Return the (X, Y) coordinate for the center point of the cell that contains the specified text.  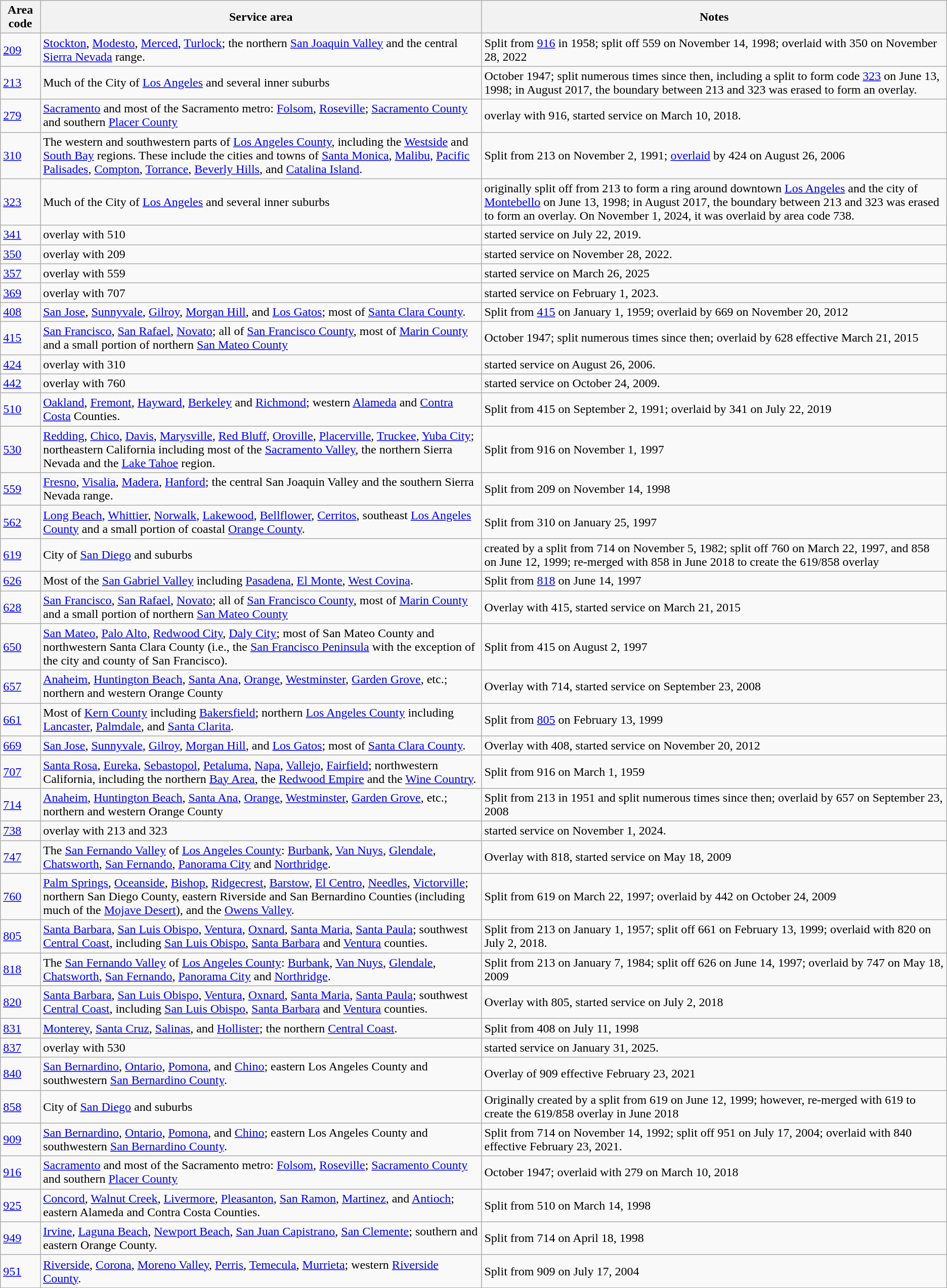
Riverside, Corona, Moreno Valley, Perris, Temecula, Murrieta; western Riverside County. (261, 1271)
310 (20, 155)
overlay with 209 (261, 254)
Split from 213 on January 7, 1984; split off 626 on June 14, 1997; overlaid by 747 on May 18, 2009 (714, 970)
916 (20, 1172)
369 (20, 293)
357 (20, 273)
started service on November 1, 2024. (714, 830)
Split from 510 on March 14, 1998 (714, 1206)
Overlay with 714, started service on September 23, 2008 (714, 686)
Split from 415 on January 1, 1959; overlaid by 669 on November 20, 2012 (714, 312)
started service on October 24, 2009. (714, 384)
Irvine, Laguna Beach, Newport Beach, San Juan Capistrano, San Clemente; southern and eastern Orange County. (261, 1238)
818 (20, 970)
Service area (261, 17)
Oakland, Fremont, Hayward, Berkeley and Richmond; western Alameda and Contra Costa Counties. (261, 410)
Split from 714 on April 18, 1998 (714, 1238)
442 (20, 384)
Split from 916 on November 1, 1997 (714, 449)
Overlay with 818, started service on May 18, 2009 (714, 856)
619 (20, 555)
Originally created by a split from 619 on June 12, 1999; however, re-merged with 619 to create the 619/858 overlay in June 2018 (714, 1106)
415 (20, 338)
Split from 213 in 1951 and split numerous times since then; overlaid by 657 on September 23, 2008 (714, 805)
424 (20, 364)
837 (20, 1048)
408 (20, 312)
747 (20, 856)
209 (20, 50)
760 (20, 897)
650 (20, 647)
overlay with 213 and 323 (261, 830)
Split from 209 on November 14, 1998 (714, 489)
Area code (20, 17)
Split from 916 in 1958; split off 559 on November 14, 1998; overlaid with 350 on November 28, 2022 (714, 50)
Split from 213 on November 2, 1991; overlaid by 424 on August 26, 2006 (714, 155)
Split from 818 on June 14, 1997 (714, 581)
Most of the San Gabriel Valley including Pasadena, El Monte, West Covina. (261, 581)
October 1947; split numerous times since then; overlaid by 628 effective March 21, 2015 (714, 338)
started service on August 26, 2006. (714, 364)
840 (20, 1074)
overlay with 707 (261, 293)
707 (20, 771)
Split from 310 on January 25, 1997 (714, 522)
657 (20, 686)
714 (20, 805)
820 (20, 1002)
Most of Kern County including Bakersfield; northern Los Angeles County including Lancaster, Palmdale, and Santa Clarita. (261, 720)
Split from 909 on July 17, 2004 (714, 1271)
overlay with 916, started service on March 10, 2018. (714, 115)
Long Beach, Whittier, Norwalk, Lakewood, Bellflower, Cerritos, southeast Los Angeles County and a small portion of coastal Orange County. (261, 522)
overlay with 510 (261, 235)
overlay with 310 (261, 364)
October 1947; overlaid with 279 on March 10, 2018 (714, 1172)
Split from 916 on March 1, 1959 (714, 771)
Split from 408 on July 11, 1998 (714, 1028)
Split from 714 on November 14, 1992; split off 951 on July 17, 2004; overlaid with 840 effective February 23, 2021. (714, 1140)
530 (20, 449)
831 (20, 1028)
Overlay with 408, started service on November 20, 2012 (714, 745)
628 (20, 607)
279 (20, 115)
805 (20, 936)
started service on February 1, 2023. (714, 293)
Split from 415 on September 2, 1991; overlaid by 341 on July 22, 2019 (714, 410)
925 (20, 1206)
started service on January 31, 2025. (714, 1048)
858 (20, 1106)
213 (20, 83)
510 (20, 410)
626 (20, 581)
562 (20, 522)
Notes (714, 17)
Monterey, Santa Cruz, Salinas, and Hollister; the northern Central Coast. (261, 1028)
Split from 415 on August 2, 1997 (714, 647)
Split from 805 on February 13, 1999 (714, 720)
341 (20, 235)
Split from 213 on January 1, 1957; split off 661 on February 13, 1999; overlaid with 820 on July 2, 2018. (714, 936)
661 (20, 720)
323 (20, 202)
559 (20, 489)
started service on July 22, 2019. (714, 235)
started service on November 28, 2022. (714, 254)
909 (20, 1140)
overlay with 760 (261, 384)
Overlay with 805, started service on July 2, 2018 (714, 1002)
Overlay of 909 effective February 23, 2021 (714, 1074)
738 (20, 830)
Split from 619 on March 22, 1997; overlaid by 442 on October 24, 2009 (714, 897)
949 (20, 1238)
350 (20, 254)
Concord, Walnut Creek, Livermore, Pleasanton, San Ramon, Martinez, and Antioch; eastern Alameda and Contra Costa Counties. (261, 1206)
Fresno, Visalia, Madera, Hanford; the central San Joaquin Valley and the southern Sierra Nevada range. (261, 489)
669 (20, 745)
Stockton, Modesto, Merced, Turlock; the northern San Joaquin Valley and the central Sierra Nevada range. (261, 50)
overlay with 559 (261, 273)
overlay with 530 (261, 1048)
started service on March 26, 2025 (714, 273)
Overlay with 415, started service on March 21, 2015 (714, 607)
951 (20, 1271)
